Find where the given text appears and provide that cell's center as (x, y) coordinate. 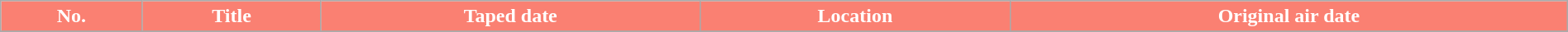
Original air date (1289, 16)
Taped date (510, 16)
Location (855, 16)
No. (71, 16)
Title (232, 16)
